For the text-containing cell, return its midpoint in [x, y] coordinate format. 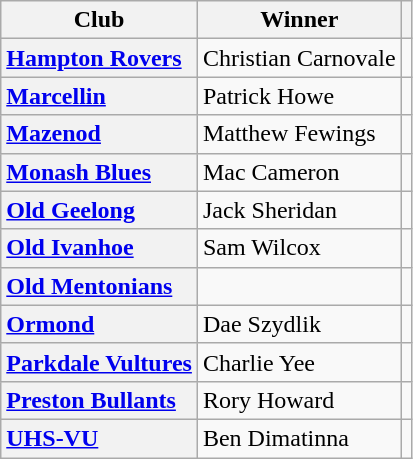
Jack Sheridan [299, 210]
Old Ivanhoe [100, 248]
Winner [299, 20]
Hampton Rovers [100, 58]
Rory Howard [299, 400]
Christian Carnovale [299, 58]
Matthew Fewings [299, 134]
Mac Cameron [299, 172]
Monash Blues [100, 172]
Club [100, 20]
Dae Szydlik [299, 324]
Charlie Yee [299, 362]
Old Mentonians [100, 286]
Old Geelong [100, 210]
Parkdale Vultures [100, 362]
Marcellin [100, 96]
Ormond [100, 324]
Preston Bullants [100, 400]
Sam Wilcox [299, 248]
Mazenod [100, 134]
Ben Dimatinna [299, 438]
Patrick Howe [299, 96]
UHS-VU [100, 438]
